Extract the [x, y] coordinate from the center of the cell holding the provided text.  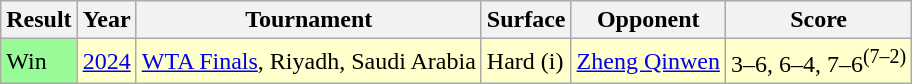
Surface [526, 20]
Result [39, 20]
Hard (i) [526, 62]
WTA Finals, Riyadh, Saudi Arabia [308, 62]
Win [39, 62]
Tournament [308, 20]
Score [818, 20]
2024 [106, 62]
Zheng Qinwen [648, 62]
3–6, 6–4, 7–6(7–2) [818, 62]
Year [106, 20]
Opponent [648, 20]
